Provide the (x, y) coordinate of the cell's center where the given text is located.  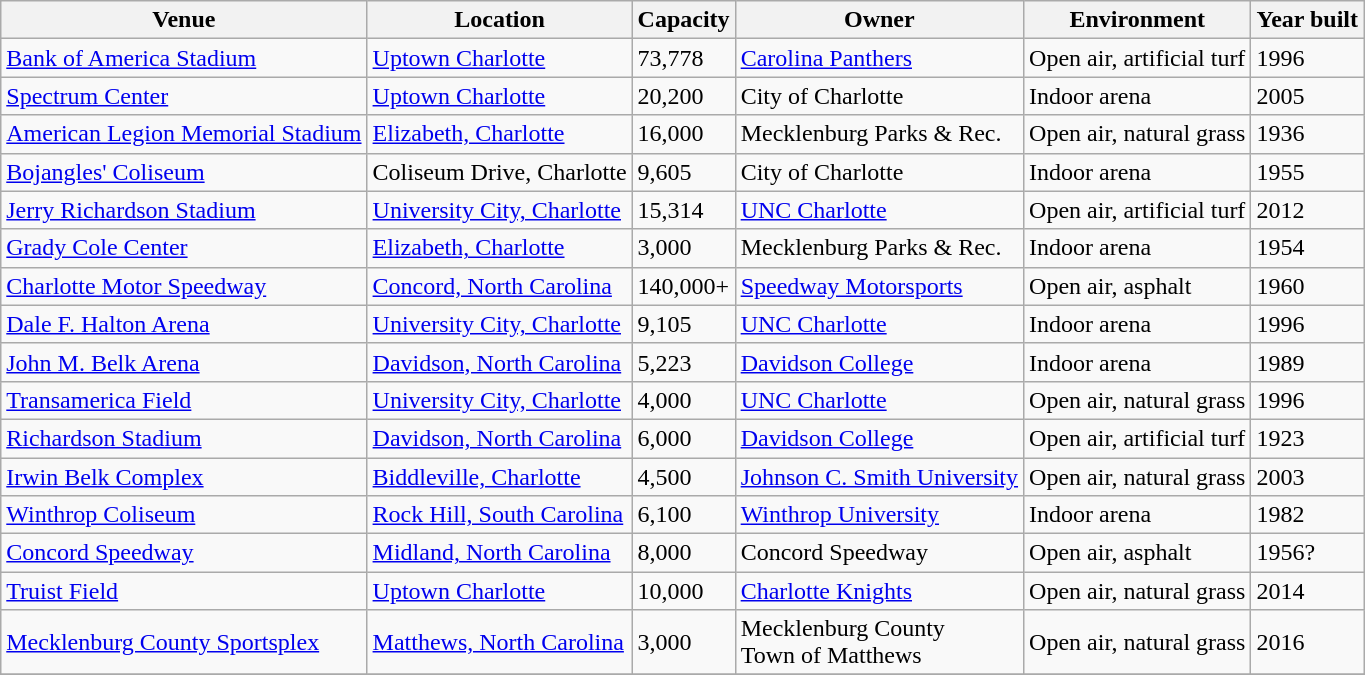
John M. Belk Arena (184, 362)
Bojangles' Coliseum (184, 172)
2014 (1308, 591)
1989 (1308, 362)
Winthrop Coliseum (184, 515)
Charlotte Motor Speedway (184, 286)
Midland, North Carolina (500, 553)
Concord, North Carolina (500, 286)
Winthrop University (879, 515)
Matthews, North Carolina (500, 642)
2012 (1308, 210)
6,100 (684, 515)
Grady Cole Center (184, 248)
1955 (1308, 172)
Mecklenburg County Sportsplex (184, 642)
1956? (1308, 553)
9,605 (684, 172)
73,778 (684, 58)
1960 (1308, 286)
Venue (184, 20)
4,500 (684, 477)
16,000 (684, 134)
Jerry Richardson Stadium (184, 210)
Carolina Panthers (879, 58)
1923 (1308, 438)
Truist Field (184, 591)
American Legion Memorial Stadium (184, 134)
140,000+ (684, 286)
Johnson C. Smith University (879, 477)
Irwin Belk Complex (184, 477)
1954 (1308, 248)
Environment (1138, 20)
1936 (1308, 134)
Owner (879, 20)
Biddleville, Charlotte (500, 477)
Transamerica Field (184, 400)
Year built (1308, 20)
Dale F. Halton Arena (184, 324)
Rock Hill, South Carolina (500, 515)
Speedway Motorsports (879, 286)
Bank of America Stadium (184, 58)
Mecklenburg County Town of Matthews (879, 642)
4,000 (684, 400)
Coliseum Drive, Charlotte (500, 172)
Spectrum Center (184, 96)
9,105 (684, 324)
Charlotte Knights (879, 591)
2003 (1308, 477)
8,000 (684, 553)
20,200 (684, 96)
Location (500, 20)
10,000 (684, 591)
2005 (1308, 96)
15,314 (684, 210)
1982 (1308, 515)
Richardson Stadium (184, 438)
5,223 (684, 362)
6,000 (684, 438)
2016 (1308, 642)
Capacity (684, 20)
